Identify which cell holds the provided text, then report its (X, Y) central coordinate. 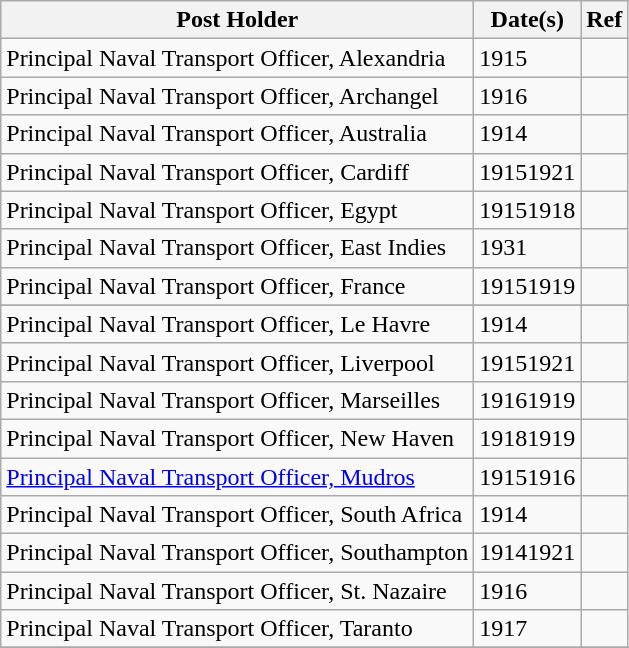
19141921 (528, 553)
Principal Naval Transport Officer, Taranto (238, 629)
Date(s) (528, 20)
Principal Naval Transport Officer, France (238, 286)
Principal Naval Transport Officer, Egypt (238, 210)
19151919 (528, 286)
19151918 (528, 210)
Principal Naval Transport Officer, Le Havre (238, 324)
Post Holder (238, 20)
1915 (528, 58)
Principal Naval Transport Officer, New Haven (238, 438)
Principal Naval Transport Officer, Australia (238, 134)
Principal Naval Transport Officer, Mudros (238, 477)
Principal Naval Transport Officer, Liverpool (238, 362)
Principal Naval Transport Officer, Cardiff (238, 172)
Principal Naval Transport Officer, East Indies (238, 248)
19181919 (528, 438)
Principal Naval Transport Officer, Southampton (238, 553)
Principal Naval Transport Officer, Alexandria (238, 58)
1931 (528, 248)
19161919 (528, 400)
1917 (528, 629)
Ref (604, 20)
Principal Naval Transport Officer, South Africa (238, 515)
19151916 (528, 477)
Principal Naval Transport Officer, St. Nazaire (238, 591)
Principal Naval Transport Officer, Archangel (238, 96)
Principal Naval Transport Officer, Marseilles (238, 400)
